For the text-containing cell, return its midpoint in [x, y] coordinate format. 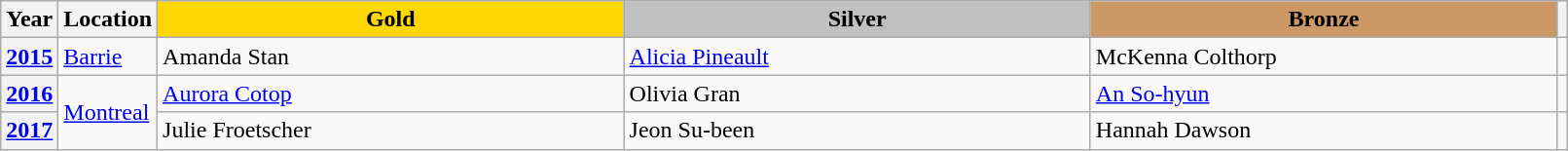
Montreal [108, 112]
Aurora Cotop [391, 94]
Bronze [1324, 19]
Location [108, 19]
Alicia Pineault [857, 57]
Year [29, 19]
Julie Froetscher [391, 131]
McKenna Colthorp [1324, 57]
Silver [857, 19]
Barrie [108, 57]
Gold [391, 19]
Amanda Stan [391, 57]
Jeon Su-been [857, 131]
Hannah Dawson [1324, 131]
An So-hyun [1324, 94]
2015 [29, 57]
Olivia Gran [857, 94]
2016 [29, 94]
2017 [29, 131]
